Extract the [X, Y] coordinate from the center of the cell holding the provided text.  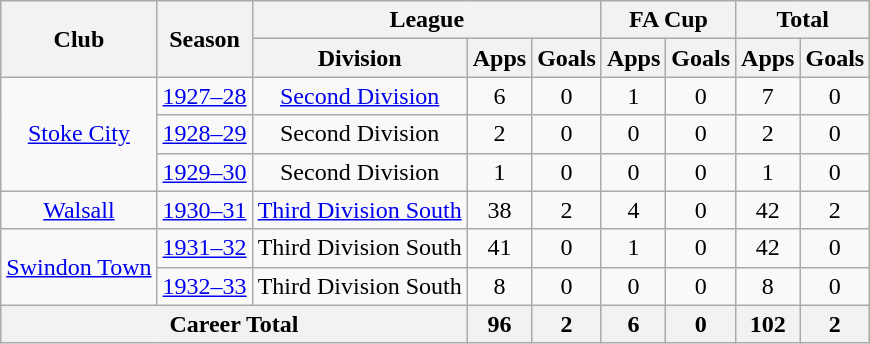
1928–29 [204, 134]
1932–33 [204, 286]
Division [360, 58]
Walsall [79, 210]
7 [768, 96]
FA Cup [668, 20]
Career Total [234, 324]
102 [768, 324]
Club [79, 39]
Stoke City [79, 134]
League [426, 20]
Season [204, 39]
41 [499, 248]
4 [633, 210]
1931–32 [204, 248]
Total [803, 20]
Swindon Town [79, 267]
96 [499, 324]
38 [499, 210]
1929–30 [204, 172]
1927–28 [204, 96]
1930–31 [204, 210]
